For the text-containing cell, return its midpoint in [X, Y] coordinate format. 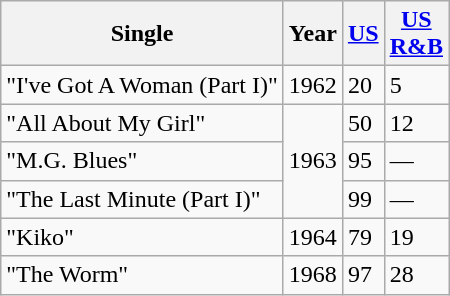
Single [142, 34]
"All About My Girl" [142, 123]
US [363, 34]
Year [312, 34]
"The Worm" [142, 275]
1963 [312, 161]
99 [363, 199]
"I've Got A Woman (Part I)" [142, 85]
1968 [312, 275]
97 [363, 275]
28 [416, 275]
79 [363, 237]
95 [363, 161]
"Kiko" [142, 237]
"The Last Minute (Part I)" [142, 199]
50 [363, 123]
1964 [312, 237]
5 [416, 85]
20 [363, 85]
USR&B [416, 34]
19 [416, 237]
12 [416, 123]
"M.G. Blues" [142, 161]
1962 [312, 85]
